Scan for the cell matching the given text and deliver its [X, Y] coordinate at center. 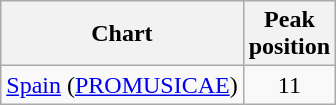
Spain (PROMUSICAE) [122, 85]
Peakposition [289, 34]
Chart [122, 34]
11 [289, 85]
